Capture the cell that displays the provided text and extract its (X, Y) central coordinate. 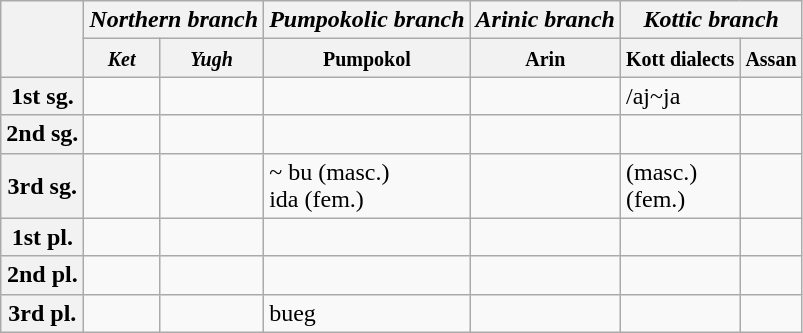
Arinic branch (545, 20)
~ bu (masc.)ida (fem.) (367, 186)
Yugh (211, 58)
1st pl. (42, 237)
Pumpokolic branch (367, 20)
Pumpokol (367, 58)
Kott dialects (680, 58)
1st sg. (42, 96)
2nd sg. (42, 134)
Arin (545, 58)
Kottic branch (712, 20)
Ket (122, 58)
(masc.) (fem.) (680, 186)
Northern branch (174, 20)
2nd pl. (42, 275)
3rd sg. (42, 186)
3rd pl. (42, 313)
bueg (367, 313)
Assan (771, 58)
/aj~ja (680, 96)
